From the cell containing the given text, extract its center point as (X, Y) coordinate. 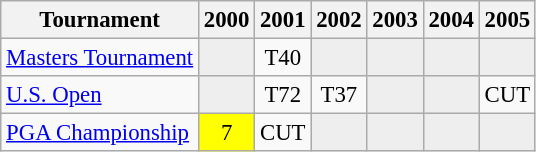
2002 (339, 20)
2001 (283, 20)
T72 (283, 95)
PGA Championship (100, 133)
2000 (227, 20)
2005 (507, 20)
2004 (451, 20)
Masters Tournament (100, 58)
Tournament (100, 20)
U.S. Open (100, 95)
T40 (283, 58)
2003 (395, 20)
T37 (339, 95)
7 (227, 133)
